Output the (x, y) coordinate of the center of the cell containing the given text.  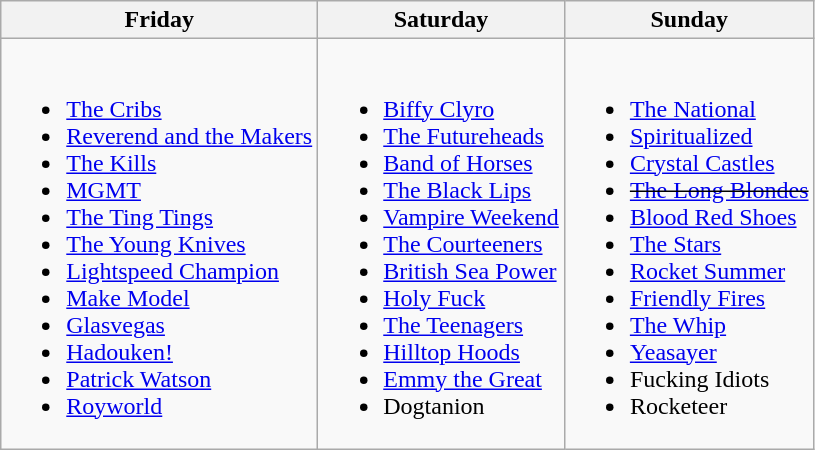
The NationalSpiritualizedCrystal CastlesThe Long BlondesBlood Red ShoesThe StarsRocket SummerFriendly FiresThe WhipYeasayerFucking IdiotsRocketeer (689, 244)
Sunday (689, 20)
Saturday (442, 20)
Friday (160, 20)
The CribsReverend and the MakersThe KillsMGMTThe Ting TingsThe Young KnivesLightspeed ChampionMake ModelGlasvegasHadouken!Patrick WatsonRoyworld (160, 244)
